Determine the (x, y) coordinate at the center of the cell enclosing the given text.  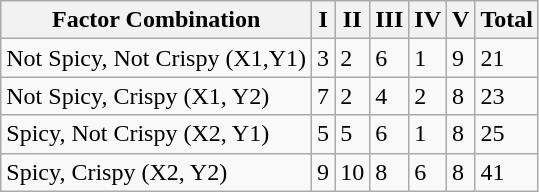
23 (507, 96)
25 (507, 134)
V (461, 20)
I (324, 20)
II (352, 20)
III (390, 20)
3 (324, 58)
Spicy, Not Crispy (X2, Y1) (156, 134)
Not Spicy, Not Crispy (X1,Y1) (156, 58)
7 (324, 96)
IV (428, 20)
Factor Combination (156, 20)
21 (507, 58)
4 (390, 96)
Spicy, Crispy (X2, Y2) (156, 172)
41 (507, 172)
Total (507, 20)
Not Spicy, Crispy (X1, Y2) (156, 96)
10 (352, 172)
